Scan for the cell matching the given text and deliver its (x, y) coordinate at center. 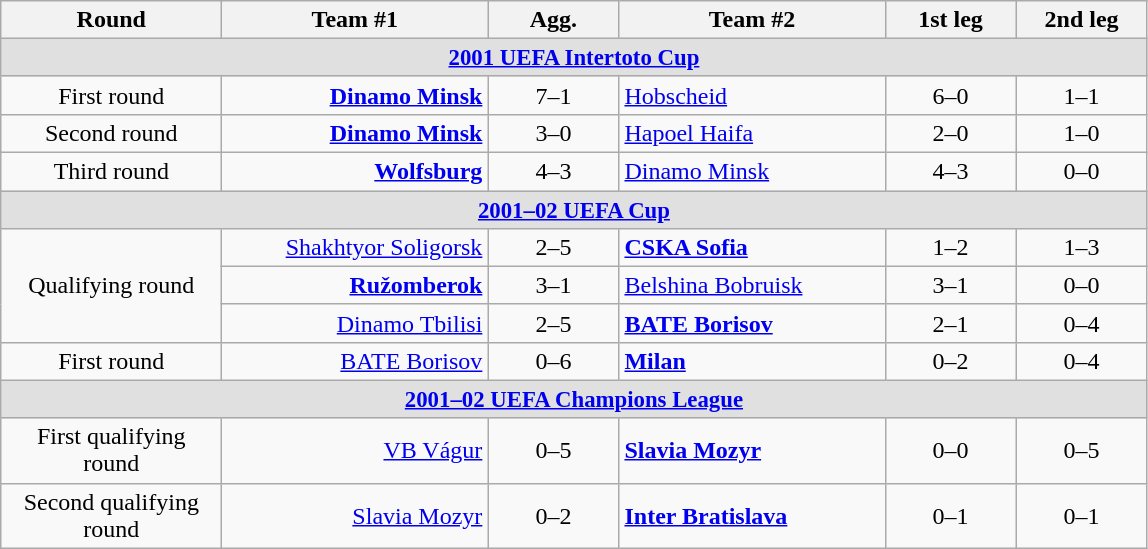
Shakhtyor Soligorsk (355, 247)
Agg. (554, 20)
2001 UEFA Intertoto Cup (574, 58)
1st leg (950, 20)
2001–02 UEFA Cup (574, 210)
2001–02 UEFA Champions League (574, 399)
7–1 (554, 95)
Ružomberok (355, 285)
2nd leg (1082, 20)
Qualifying round (112, 285)
Second round (112, 133)
1–3 (1082, 247)
Hobscheid (752, 95)
6–0 (950, 95)
1–2 (950, 247)
2–1 (950, 323)
First qualifying round (112, 450)
Wolfsburg (355, 172)
CSKA Sofia (752, 247)
Inter Bratislava (752, 516)
2–0 (950, 133)
Dinamo Tbilisi (355, 323)
Third round (112, 172)
3–0 (554, 133)
Second qualifying round (112, 516)
VB Vágur (355, 450)
1–0 (1082, 133)
1–1 (1082, 95)
Hapoel Haifa (752, 133)
Round (112, 20)
Belshina Bobruisk (752, 285)
0–6 (554, 361)
Milan (752, 361)
Team #2 (752, 20)
Team #1 (355, 20)
